Return (x, y) of the center of cell containing provided text 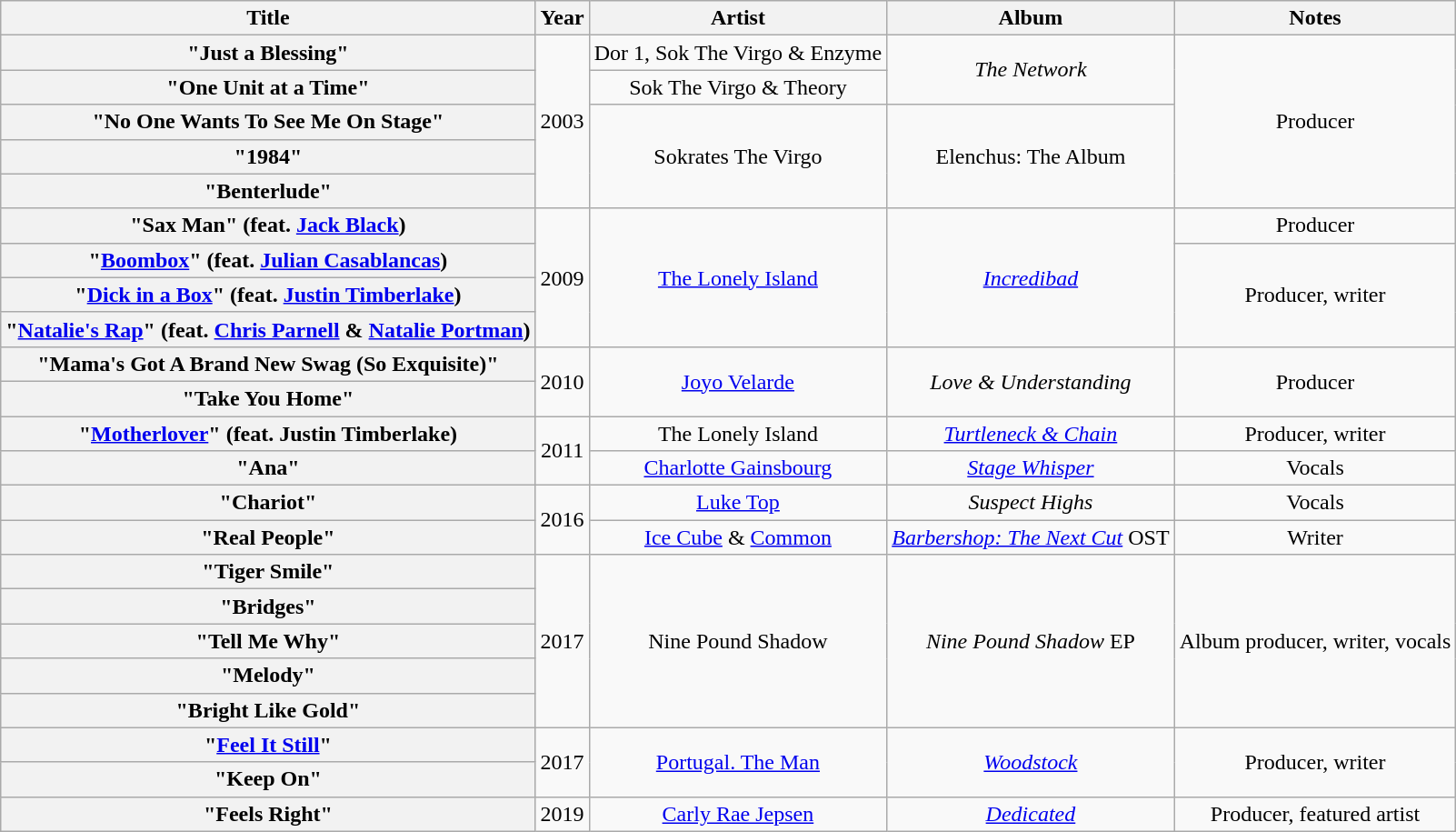
Sok The Virgo & Theory (738, 87)
"Benterlude" (268, 191)
"Real People" (268, 537)
"Tell Me Why" (268, 641)
Suspect Highs (1031, 503)
"1984" (268, 156)
Luke Top (738, 503)
Portugal. The Man (738, 762)
"Melody" (268, 676)
"Feel It Still" (268, 745)
"Tiger Smile" (268, 572)
Joyo Velarde (738, 381)
2016 (562, 520)
"Feels Right" (268, 814)
2003 (562, 122)
2019 (562, 814)
"Bright Like Gold" (268, 710)
Elenchus: The Album (1031, 156)
Writer (1315, 537)
Artist (738, 18)
Charlotte Gainsbourg (738, 468)
Nine Pound Shadow (738, 641)
2010 (562, 381)
"Motherlover" (feat. Justin Timberlake) (268, 434)
Ice Cube & Common (738, 537)
Notes (1315, 18)
Album producer, writer, vocals (1315, 641)
The Network (1031, 70)
Title (268, 18)
Woodstock (1031, 762)
Dedicated (1031, 814)
"Mama's Got A Brand New Swag (So Exquisite)" (268, 364)
Love & Understanding (1031, 381)
Dor 1, Sok The Virgo & Enzyme (738, 53)
"Sax Man" (feat. Jack Black) (268, 226)
Producer, featured artist (1315, 814)
"Ana" (268, 468)
Barbershop: The Next Cut OST (1031, 537)
Incredibad (1031, 277)
2011 (562, 451)
Stage Whisper (1031, 468)
Year (562, 18)
"Just a Blessing" (268, 53)
2009 (562, 277)
"Take You Home" (268, 398)
"Dick in a Box" (feat. Justin Timberlake) (268, 295)
Turtleneck & Chain (1031, 434)
"Bridges" (268, 606)
Album (1031, 18)
"Boombox" (feat. Julian Casablancas) (268, 260)
"One Unit at a Time" (268, 87)
Carly Rae Jepsen (738, 814)
"Natalie's Rap" (feat. Chris Parnell & Natalie Portman) (268, 329)
"No One Wants To See Me On Stage" (268, 122)
"Chariot" (268, 503)
"Keep On" (268, 779)
Sokrates The Virgo (738, 156)
Nine Pound Shadow EP (1031, 641)
